Identify which cell holds the provided text, then report its [X, Y] central coordinate. 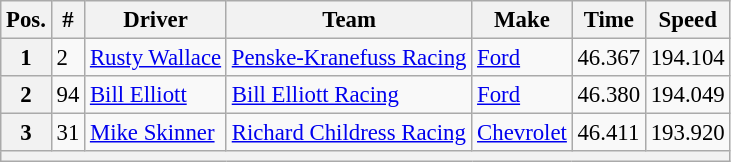
193.920 [688, 133]
Time [608, 20]
Mike Skinner [156, 133]
Driver [156, 20]
3 [26, 133]
1 [26, 58]
194.049 [688, 95]
46.411 [608, 133]
Bill Elliott [156, 95]
# [68, 20]
Bill Elliott Racing [348, 95]
46.380 [608, 95]
194.104 [688, 58]
Rusty Wallace [156, 58]
46.367 [608, 58]
Team [348, 20]
31 [68, 133]
Pos. [26, 20]
Penske-Kranefuss Racing [348, 58]
94 [68, 95]
Richard Childress Racing [348, 133]
Chevrolet [522, 133]
Speed [688, 20]
Make [522, 20]
